Output the [X, Y] coordinate of the center of the cell containing the given text.  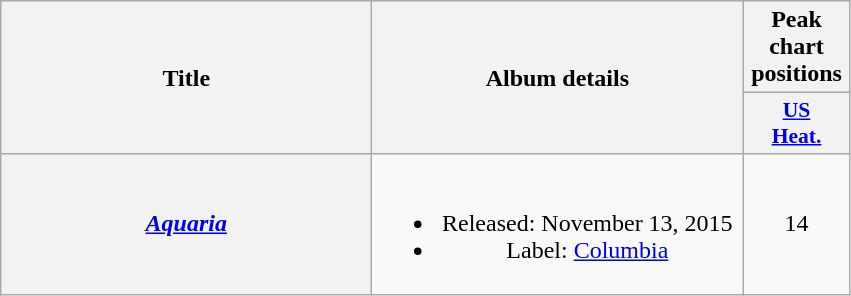
Title [186, 78]
Album details [558, 78]
USHeat. [796, 124]
Aquaria [186, 224]
Peak chart positions [796, 47]
Released: November 13, 2015Label: Columbia [558, 224]
14 [796, 224]
